Determine the [x, y] coordinate at the center of the cell enclosing the given text.  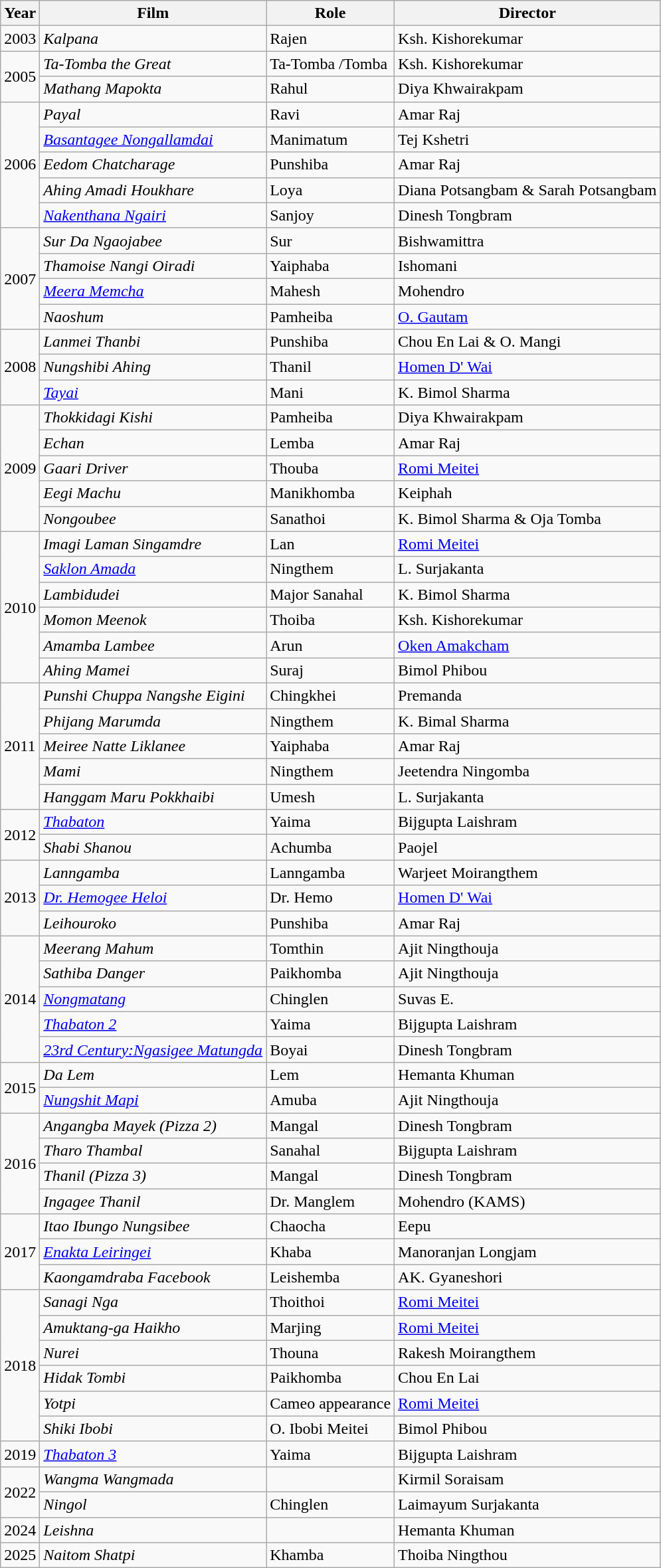
Loya [331, 190]
Cameo appearance [331, 1403]
2010 [20, 607]
Sanagi Nga [153, 1302]
Director [527, 13]
Sathiba Danger [153, 974]
Sanathoi [331, 519]
AK. Gyaneshori [527, 1277]
Ishomani [527, 266]
Thamoise Nangi Oiradi [153, 266]
Thouba [331, 468]
Meerang Mahum [153, 948]
Year [20, 13]
Premanda [527, 695]
2006 [20, 165]
Mani [331, 392]
Thanil [331, 367]
Enakta Leiringei [153, 1252]
Momon Meenok [153, 620]
Major Sanahal [331, 594]
Nungshibi Ahing [153, 367]
Chaocha [331, 1227]
Khamba [331, 1555]
Mohendro [527, 291]
23rd Century:Ngasigee Matungda [153, 1049]
Chou En Lai [527, 1378]
2024 [20, 1529]
Nongmatang [153, 999]
Manoranjan Longjam [527, 1252]
Kirmil Soraisam [527, 1479]
2015 [20, 1087]
Thouna [331, 1353]
Phijang Marumda [153, 721]
Nurei [153, 1353]
Paojel [527, 847]
Rahul [331, 89]
Thokkidagi Kishi [153, 418]
Thabaton 3 [153, 1454]
Thanil (Pizza 3) [153, 1176]
Imagi Laman Singamdre [153, 544]
Dr. Hemo [331, 898]
Kalpana [153, 39]
Leishna [153, 1529]
Amuktang-ga Haikho [153, 1328]
Lemba [331, 443]
Leishemba [331, 1277]
Leihouroko [153, 923]
Manimatum [331, 139]
Amamba Lambee [153, 645]
Rajen [331, 39]
O. Ibobi Meitei [331, 1429]
Naoshum [153, 317]
Ta-Tomba /Tomba [331, 64]
Meera Memcha [153, 291]
Ingagee Thanil [153, 1201]
Basantagee Nongallamdai [153, 139]
2017 [20, 1252]
2008 [20, 367]
Chou En Lai & O. Mangi [527, 342]
2022 [20, 1492]
Amuba [331, 1100]
Suvas E. [527, 999]
Umesh [331, 797]
2019 [20, 1454]
Tej Kshetri [527, 139]
Lan [331, 544]
Manikhomba [331, 493]
Film [153, 13]
Naitom Shatpi [153, 1555]
Mami [153, 772]
2013 [20, 898]
Thabaton 2 [153, 1024]
Hidak Tombi [153, 1378]
Payal [153, 114]
Itao Ibungo Nungsibee [153, 1227]
Rakesh Moirangthem [527, 1353]
2014 [20, 999]
Kaongamdraba Facebook [153, 1277]
Chingkhei [331, 695]
2011 [20, 746]
Role [331, 13]
Marjing [331, 1328]
Gaari Driver [153, 468]
Punshi Chuppa Nangshe Eigini [153, 695]
O. Gautam [527, 317]
K. Bimal Sharma [527, 721]
Ahing Mamei [153, 670]
Dr. Hemogee Heloi [153, 898]
Shiki Ibobi [153, 1429]
Echan [153, 443]
Wangma Wangmada [153, 1479]
Lem [331, 1075]
Thoithoi [331, 1302]
Lanmei Thanbi [153, 342]
2025 [20, 1555]
Shabi Shanou [153, 847]
Thoiba Ningthou [527, 1555]
K. Bimol Sharma & Oja Tomba [527, 519]
Nungshit Mapi [153, 1100]
Khaba [331, 1252]
Mohendro (KAMS) [527, 1201]
Achumba [331, 847]
Dr. Manglem [331, 1201]
Sur Da Ngaojabee [153, 240]
Diana Potsangbam & Sarah Potsangbam [527, 190]
2018 [20, 1365]
Ravi [331, 114]
2016 [20, 1164]
2005 [20, 76]
Eedom Chatcharage [153, 165]
Lambidudei [153, 594]
Tharo Thambal [153, 1151]
Thabaton [153, 822]
Keiphah [527, 493]
Thoiba [331, 620]
2012 [20, 835]
Jeetendra Ningomba [527, 772]
Tomthin [331, 948]
Da Lem [153, 1075]
Bishwamittra [527, 240]
Eepu [527, 1227]
Tayai [153, 392]
Sur [331, 240]
2003 [20, 39]
Mathang Mapokta [153, 89]
Meiree Natte Liklanee [153, 746]
Sanjoy [331, 215]
2009 [20, 468]
Hanggam Maru Pokkhaibi [153, 797]
Mahesh [331, 291]
Angangba Mayek (Pizza 2) [153, 1126]
Warjeet Moirangthem [527, 873]
Ta-Tomba the Great [153, 64]
Boyai [331, 1049]
Oken Amakcham [527, 645]
2007 [20, 278]
Eegi Machu [153, 493]
Laimayum Surjakanta [527, 1504]
Nakenthana Ngairi [153, 215]
Ahing Amadi Houkhare [153, 190]
Arun [331, 645]
Yotpi [153, 1403]
Suraj [331, 670]
Nongoubee [153, 519]
Sanahal [331, 1151]
Saklon Amada [153, 569]
Ningol [153, 1504]
